From the cell containing the given text, extract its center point as (X, Y) coordinate. 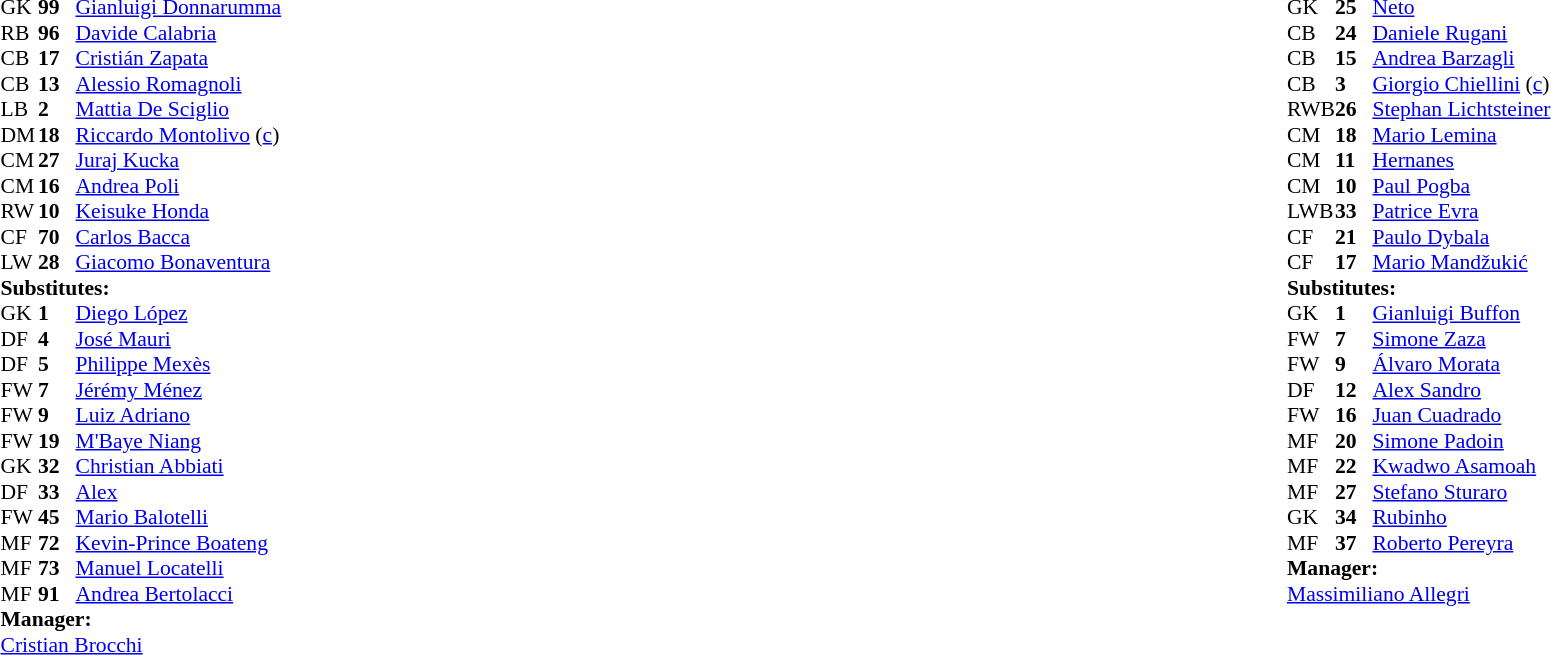
12 (1354, 390)
Simone Zaza (1461, 339)
Rubinho (1461, 517)
Alex (179, 492)
13 (57, 84)
Diego López (179, 313)
Alex Sandro (1461, 390)
Riccardo Montolivo (c) (179, 135)
Paulo Dybala (1461, 237)
70 (57, 237)
Simone Padoin (1461, 441)
19 (57, 441)
José Mauri (179, 339)
22 (1354, 467)
Andrea Poli (179, 186)
DM (19, 135)
Gianluigi Buffon (1461, 313)
45 (57, 517)
Hernanes (1461, 161)
Keisuke Honda (179, 211)
Stefano Sturaro (1461, 492)
Mario Mandžukić (1461, 263)
Davide Calabria (179, 33)
Paul Pogba (1461, 186)
Mario Balotelli (179, 517)
Juan Cuadrado (1461, 415)
11 (1354, 161)
Cristián Zapata (179, 59)
4 (57, 339)
26 (1354, 109)
Massimiliano Allegri (1419, 594)
M'Baye Niang (179, 441)
Álvaro Morata (1461, 365)
3 (1354, 84)
RW (19, 211)
Christian Abbiati (179, 467)
Giorgio Chiellini (c) (1461, 84)
Manuel Locatelli (179, 569)
2 (57, 109)
32 (57, 467)
Patrice Evra (1461, 211)
Giacomo Bonaventura (179, 263)
28 (57, 263)
Luiz Adriano (179, 415)
24 (1354, 33)
5 (57, 365)
Daniele Rugani (1461, 33)
96 (57, 33)
Andrea Barzagli (1461, 59)
LW (19, 263)
LWB (1311, 211)
Alessio Romagnoli (179, 84)
73 (57, 569)
RB (19, 33)
Kwadwo Asamoah (1461, 467)
20 (1354, 441)
Mario Lemina (1461, 135)
Kevin-Prince Boateng (179, 543)
Juraj Kucka (179, 161)
15 (1354, 59)
RWB (1311, 109)
72 (57, 543)
37 (1354, 543)
Andrea Bertolacci (179, 594)
21 (1354, 237)
Mattia De Sciglio (179, 109)
34 (1354, 517)
Carlos Bacca (179, 237)
91 (57, 594)
Stephan Lichtsteiner (1461, 109)
Philippe Mexès (179, 365)
LB (19, 109)
Jérémy Ménez (179, 390)
Roberto Pereyra (1461, 543)
